Scan for the cell matching the given text and deliver its [X, Y] coordinate at center. 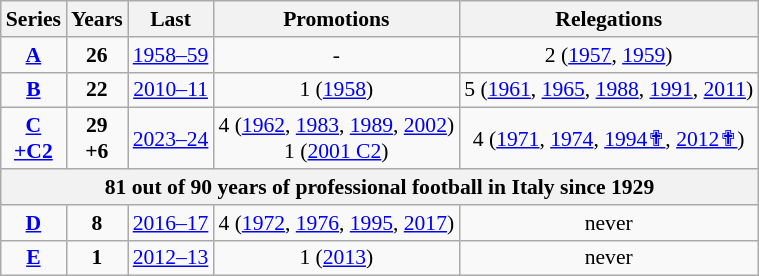
D [34, 223]
4 (1972, 1976, 1995, 2017) [336, 223]
Relegations [608, 19]
8 [97, 223]
2 (1957, 1959) [608, 55]
1 (1958) [336, 90]
4 (1971, 1974, 1994✟, 2012✟) [608, 138]
Series [34, 19]
B [34, 90]
E [34, 258]
26 [97, 55]
A [34, 55]
C+C2 [34, 138]
4 (1962, 1983, 1989, 2002) 1 (2001 C2) [336, 138]
2010–11 [171, 90]
5 (1961, 1965, 1988, 1991, 2011) [608, 90]
Last [171, 19]
Years [97, 19]
1958–59 [171, 55]
2023–24 [171, 138]
2016–17 [171, 223]
2012–13 [171, 258]
- [336, 55]
29+6 [97, 138]
22 [97, 90]
Promotions [336, 19]
1 (2013) [336, 258]
81 out of 90 years of professional football in Italy since 1929 [380, 187]
1 [97, 258]
